Detect which cell encompasses the target text, then output its [X, Y] center coordinate. 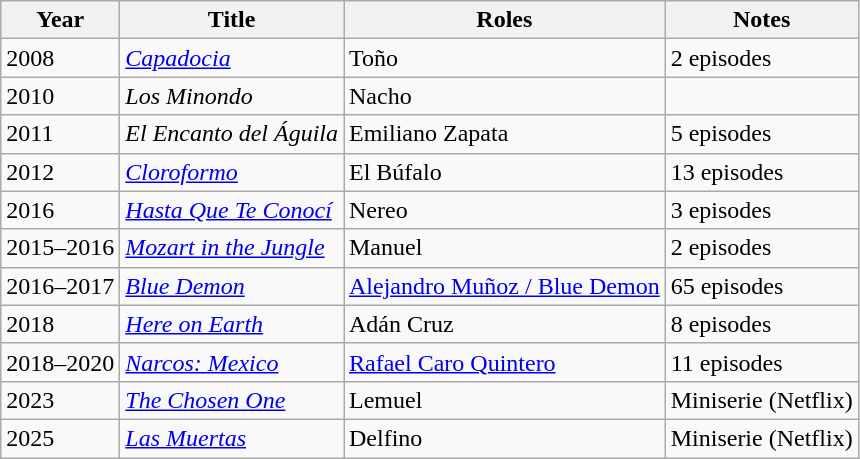
2016–2017 [60, 286]
65 episodes [762, 286]
2018–2020 [60, 362]
Blue Demon [232, 286]
El Búfalo [505, 172]
Roles [505, 20]
Mozart in the Jungle [232, 248]
2023 [60, 400]
8 episodes [762, 324]
2012 [60, 172]
2011 [60, 134]
Notes [762, 20]
2008 [60, 58]
2016 [60, 210]
2025 [60, 438]
The Chosen One [232, 400]
Nacho [505, 96]
Adán Cruz [505, 324]
13 episodes [762, 172]
Title [232, 20]
11 episodes [762, 362]
2010 [60, 96]
Nereo [505, 210]
Narcos: Mexico [232, 362]
Manuel [505, 248]
Emiliano Zapata [505, 134]
5 episodes [762, 134]
2018 [60, 324]
Cloroformo [232, 172]
Rafael Caro Quintero [505, 362]
Alejandro Muñoz / Blue Demon [505, 286]
Hasta Que Te Conocí [232, 210]
Capadocia [232, 58]
Delfino [505, 438]
Los Minondo [232, 96]
Lemuel [505, 400]
Toño [505, 58]
2015–2016 [60, 248]
Year [60, 20]
Here on Earth [232, 324]
Las Muertas [232, 438]
3 episodes [762, 210]
El Encanto del Águila [232, 134]
